Detect which cell encompasses the target text, then output its [X, Y] center coordinate. 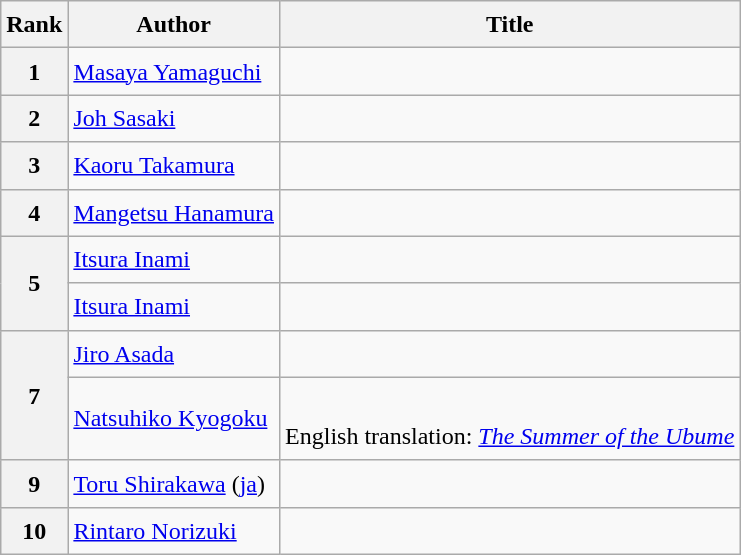
3 [34, 166]
Mangetsu Hanamura [174, 212]
1 [34, 72]
Joh Sasaki [174, 118]
Title [510, 24]
5 [34, 283]
Kaoru Takamura [174, 166]
Author [174, 24]
Natsuhiko Kyogoku [174, 418]
Rintaro Norizuki [174, 530]
7 [34, 395]
10 [34, 530]
English translation: The Summer of the Ubume [510, 418]
9 [34, 484]
Masaya Yamaguchi [174, 72]
2 [34, 118]
4 [34, 212]
Toru Shirakawa (ja) [174, 484]
Rank [34, 24]
Jiro Asada [174, 354]
